Determine the (X, Y) coordinate at the center of the cell enclosing the given text.  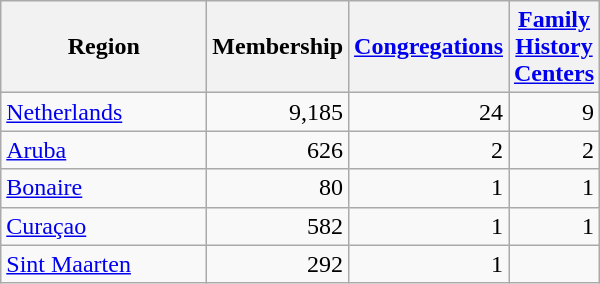
Aruba (104, 150)
9 (554, 112)
Membership (278, 47)
292 (278, 264)
Curaçao (104, 226)
9,185 (278, 112)
626 (278, 150)
Sint Maarten (104, 264)
24 (429, 112)
Congregations (429, 47)
80 (278, 188)
Region (104, 47)
Netherlands (104, 112)
Family History Centers (554, 47)
Bonaire (104, 188)
582 (278, 226)
